Find where the given text appears and provide that cell's center as [X, Y] coordinate. 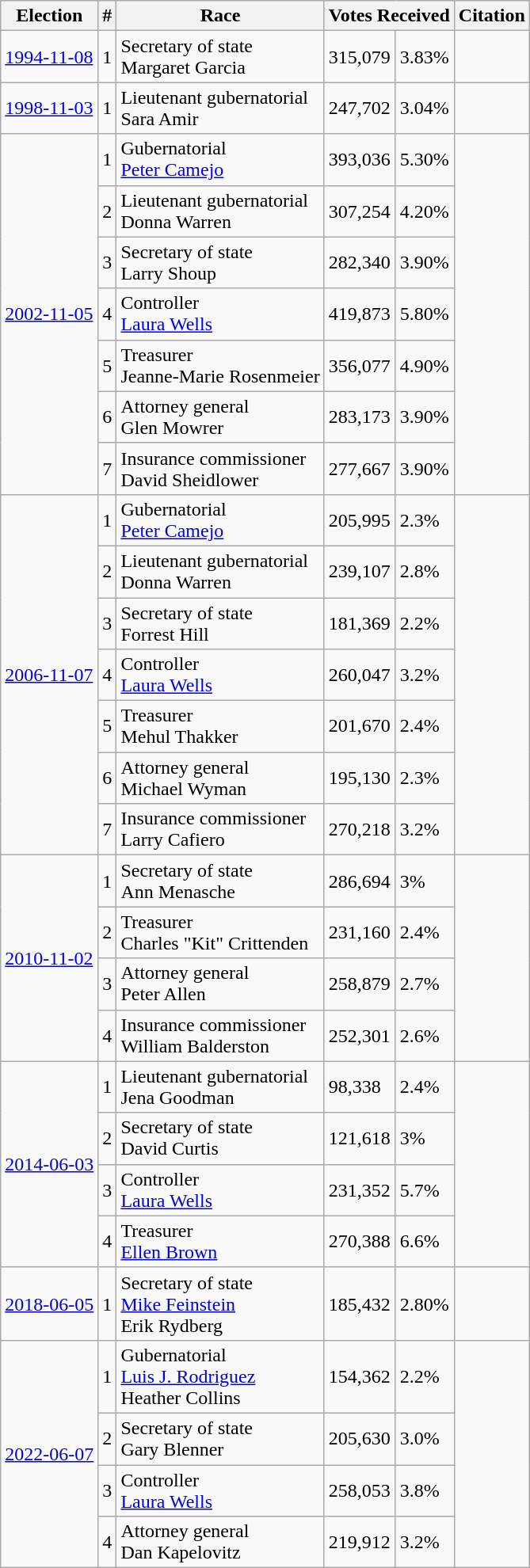
6.6% [425, 1242]
2018-06-05 [49, 1303]
4.90% [425, 366]
3.04% [425, 108]
Attorney generalMichael Wyman [220, 778]
3.83% [425, 57]
195,130 [360, 778]
5.30% [425, 160]
Secretary of stateMargaret Garcia [220, 57]
Attorney generalDan Kapelovitz [220, 1543]
2006-11-07 [49, 675]
185,432 [360, 1303]
270,218 [360, 830]
98,338 [360, 1087]
Insurance commissionerWilliam Balderston [220, 1036]
Citation [491, 16]
219,912 [360, 1543]
231,352 [360, 1189]
231,160 [360, 933]
260,047 [360, 675]
Attorney generalGlen Mowrer [220, 417]
282,340 [360, 263]
2.7% [425, 984]
TreasurerJeanne-Marie Rosenmeier [220, 366]
356,077 [360, 366]
TreasurerCharles "Kit" Crittenden [220, 933]
205,995 [360, 519]
393,036 [360, 160]
2010-11-02 [49, 958]
286,694 [360, 881]
201,670 [360, 727]
247,702 [360, 108]
5.80% [425, 314]
2.8% [425, 572]
258,053 [360, 1490]
4.20% [425, 211]
277,667 [360, 469]
3.8% [425, 1490]
315,079 [360, 57]
Insurance commissionerDavid Sheidlower [220, 469]
270,388 [360, 1242]
TreasurerEllen Brown [220, 1242]
307,254 [360, 211]
239,107 [360, 572]
Lieutenant gubernatorialJena Goodman [220, 1087]
252,301 [360, 1036]
205,630 [360, 1438]
1994-11-08 [49, 57]
181,369 [360, 622]
Lieutenant gubernatorialSara Amir [220, 108]
2002-11-05 [49, 314]
1998-11-03 [49, 108]
2022-06-07 [49, 1454]
Secretary of stateForrest Hill [220, 622]
Secretary of stateAnn Menasche [220, 881]
Secretary of state Gary Blenner [220, 1438]
154,362 [360, 1376]
Attorney generalPeter Allen [220, 984]
Race [220, 16]
Secretary of stateLarry Shoup [220, 263]
GubernatorialLuis J. RodriguezHeather Collins [220, 1376]
121,618 [360, 1139]
5.7% [425, 1189]
3.0% [425, 1438]
2.80% [425, 1303]
283,173 [360, 417]
2.6% [425, 1036]
Secretary of stateMike FeinsteinErik Rydberg [220, 1303]
Election [49, 16]
TreasurerMehul Thakker [220, 727]
419,873 [360, 314]
Secretary of stateDavid Curtis [220, 1139]
Insurance commissionerLarry Cafiero [220, 830]
# [108, 16]
2014-06-03 [49, 1164]
258,879 [360, 984]
Votes Received [389, 16]
